Extract the [x, y] coordinate from the center of the cell holding the provided text.  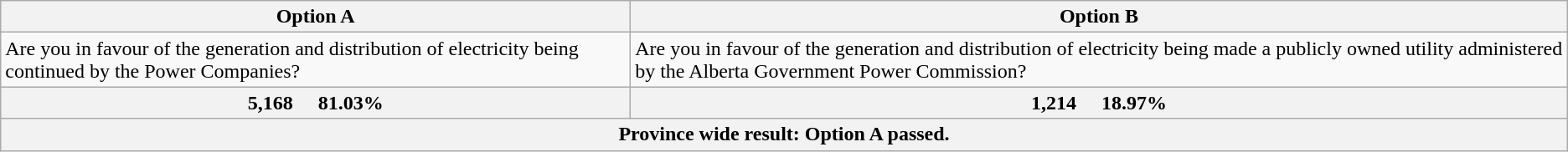
Are you in favour of the generation and distribution of electricity being continued by the Power Companies? [316, 60]
Province wide result: Option A passed. [784, 134]
Option B [1099, 17]
5,168 81.03% [316, 103]
Option A [316, 17]
1,214 18.97% [1099, 103]
